Determine the [x, y] coordinate at the center of the cell enclosing the given text.  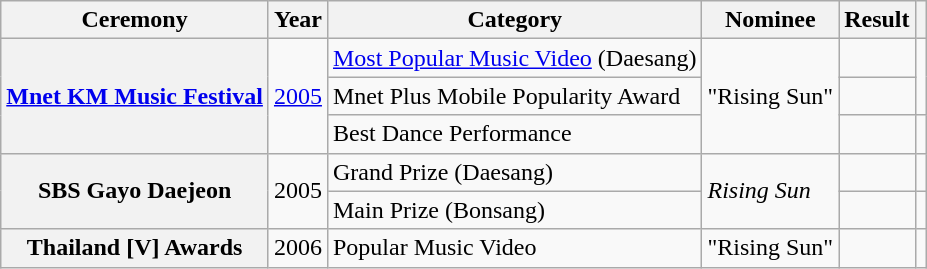
Ceremony [135, 20]
Category [514, 20]
Most Popular Music Video (Daesang) [514, 58]
Thailand [V] Awards [135, 248]
Result [877, 20]
Grand Prize (Daesang) [514, 172]
SBS Gayo Daejeon [135, 191]
Mnet KM Music Festival [135, 96]
Best Dance Performance [514, 134]
Nominee [770, 20]
Rising Sun [770, 191]
Year [298, 20]
Main Prize (Bonsang) [514, 210]
Mnet Plus Mobile Popularity Award [514, 96]
2006 [298, 248]
Popular Music Video [514, 248]
